Extract the [x, y] coordinate from the center of the cell holding the provided text.  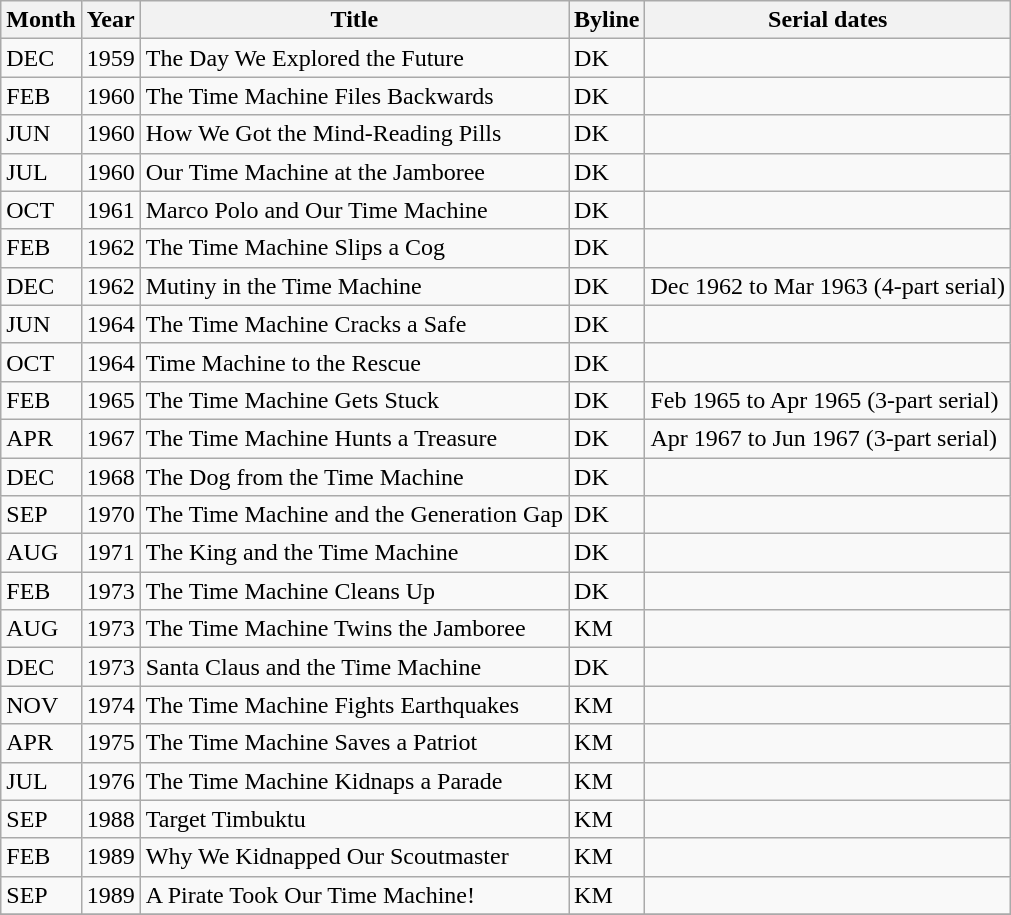
The Time Machine Twins the Jamboree [354, 629]
The Time Machine Kidnaps a Parade [354, 781]
1965 [110, 400]
Month [41, 20]
Our Time Machine at the Jamboree [354, 172]
The Time Machine Files Backwards [354, 96]
How We Got the Mind-Reading Pills [354, 134]
The Time Machine Gets Stuck [354, 400]
1988 [110, 819]
Santa Claus and the Time Machine [354, 667]
1975 [110, 743]
Byline [607, 20]
Title [354, 20]
1976 [110, 781]
Dec 1962 to Mar 1963 (4-part serial) [828, 286]
NOV [41, 705]
The Time Machine and the Generation Gap [354, 515]
Time Machine to the Rescue [354, 362]
1971 [110, 553]
Serial dates [828, 20]
Mutiny in the Time Machine [354, 286]
A Pirate Took Our Time Machine! [354, 895]
Marco Polo and Our Time Machine [354, 210]
The King and the Time Machine [354, 553]
The Time Machine Cleans Up [354, 591]
Why We Kidnapped Our Scoutmaster [354, 857]
The Dog from the Time Machine [354, 477]
The Time Machine Hunts a Treasure [354, 438]
1970 [110, 515]
Target Timbuktu [354, 819]
The Time Machine Cracks a Safe [354, 324]
The Day We Explored the Future [354, 58]
Year [110, 20]
1961 [110, 210]
Feb 1965 to Apr 1965 (3-part serial) [828, 400]
The Time Machine Fights Earthquakes [354, 705]
The Time Machine Slips a Cog [354, 248]
1959 [110, 58]
The Time Machine Saves a Patriot [354, 743]
Apr 1967 to Jun 1967 (3-part serial) [828, 438]
1974 [110, 705]
1967 [110, 438]
1968 [110, 477]
